Pinpoint the cell where the given text exists, returning its [x, y] midpoint coordinate. 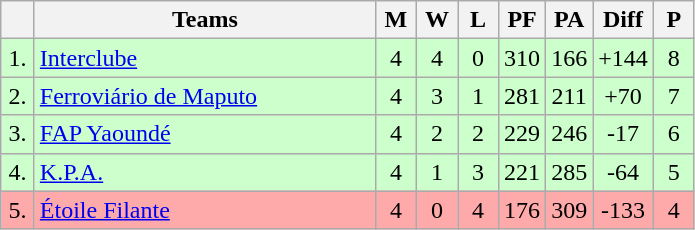
W [436, 20]
309 [570, 210]
L [478, 20]
285 [570, 172]
1. [18, 58]
5 [674, 172]
310 [522, 58]
3. [18, 134]
PA [570, 20]
-133 [624, 210]
2. [18, 96]
+70 [624, 96]
8 [674, 58]
221 [522, 172]
-17 [624, 134]
FAP Yaoundé [204, 134]
Ferroviário de Maputo [204, 96]
4. [18, 172]
246 [570, 134]
7 [674, 96]
K.P.A. [204, 172]
6 [674, 134]
Teams [204, 20]
P [674, 20]
Interclube [204, 58]
PF [522, 20]
229 [522, 134]
M [396, 20]
281 [522, 96]
+144 [624, 58]
166 [570, 58]
Étoile Filante [204, 210]
176 [522, 210]
Diff [624, 20]
-64 [624, 172]
5. [18, 210]
211 [570, 96]
